Determine the (X, Y) coordinate at the center of the cell enclosing the given text.  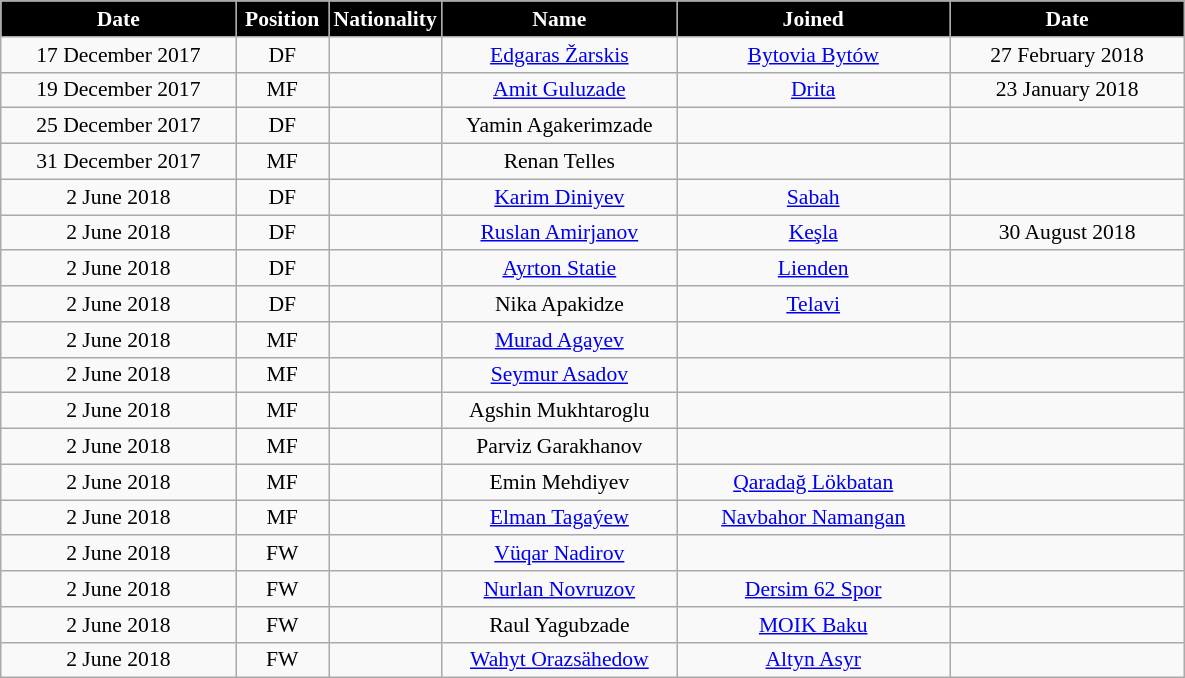
Lienden (814, 269)
Navbahor Namangan (814, 518)
Name (560, 19)
Wahyt Orazsähedow (560, 660)
Joined (814, 19)
Parviz Garakhanov (560, 447)
Renan Telles (560, 162)
Position (282, 19)
Elman Tagaýew (560, 518)
Vüqar Nadirov (560, 554)
Karim Diniyev (560, 197)
Agshin Mukhtaroglu (560, 411)
Drita (814, 90)
30 August 2018 (1068, 233)
Emin Mehdiyev (560, 482)
Ayrton Statie (560, 269)
Ruslan Amirjanov (560, 233)
Keşla (814, 233)
31 December 2017 (118, 162)
Altyn Asyr (814, 660)
Yamin Agakerimzade (560, 126)
Nationality (384, 19)
23 January 2018 (1068, 90)
17 December 2017 (118, 55)
Nika Apakidze (560, 304)
Sabah (814, 197)
Amit Guluzade (560, 90)
25 December 2017 (118, 126)
MOIK Baku (814, 625)
Raul Yagubzade (560, 625)
Nurlan Novruzov (560, 589)
Dersim 62 Spor (814, 589)
Murad Agayev (560, 340)
Qaradağ Lökbatan (814, 482)
Seymur Asadov (560, 375)
Telavi (814, 304)
19 December 2017 (118, 90)
27 February 2018 (1068, 55)
Edgaras Žarskis (560, 55)
Bytovia Bytów (814, 55)
